Scan for the cell matching the given text and deliver its (X, Y) coordinate at center. 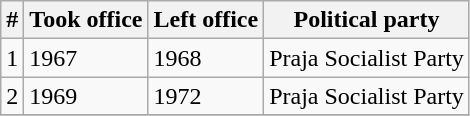
2 (12, 96)
1969 (86, 96)
Left office (206, 20)
Took office (86, 20)
1968 (206, 58)
1 (12, 58)
1967 (86, 58)
1972 (206, 96)
Political party (367, 20)
# (12, 20)
